Find where the given text appears and provide that cell's center as (x, y) coordinate. 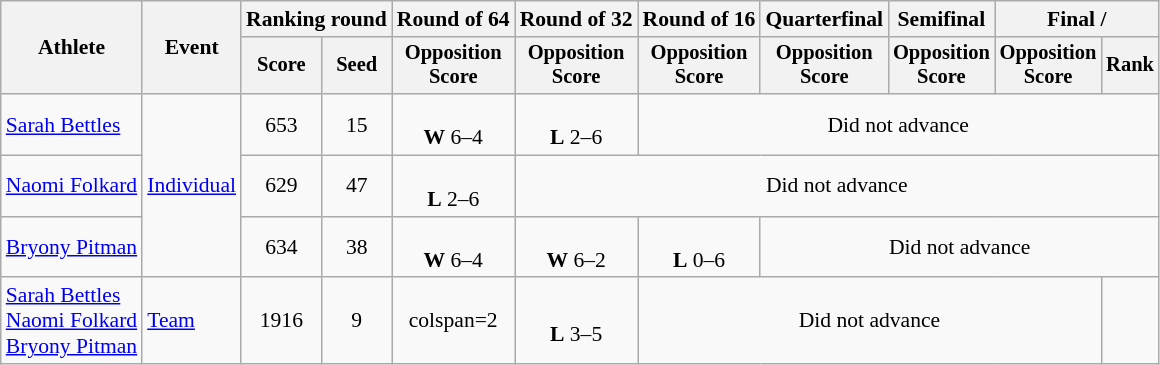
Round of 16 (700, 19)
Athlete (72, 48)
Seed (357, 66)
Quarterfinal (824, 19)
Final / (1077, 19)
Individual (192, 186)
1916 (282, 322)
Round of 64 (454, 19)
653 (282, 124)
L 0–6 (700, 248)
15 (357, 124)
colspan=2 (454, 322)
Ranking round (316, 19)
47 (357, 186)
W 6–2 (576, 248)
Score (282, 66)
Naomi Folkard (72, 186)
Semifinal (942, 19)
634 (282, 248)
Event (192, 48)
Sarah Bettles (72, 124)
9 (357, 322)
Team (192, 322)
Sarah BettlesNaomi FolkardBryony Pitman (72, 322)
629 (282, 186)
38 (357, 248)
Rank (1130, 66)
Bryony Pitman (72, 248)
L 3–5 (576, 322)
Round of 32 (576, 19)
